Locate the cell with the specified text and output its (X, Y) center coordinate. 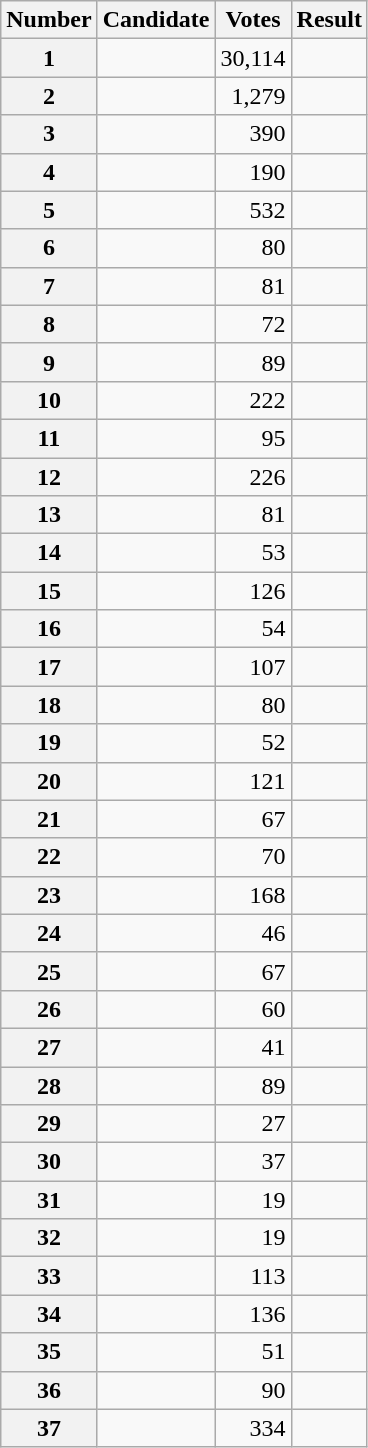
Result (329, 20)
95 (253, 438)
35 (49, 1352)
72 (253, 324)
4 (49, 172)
222 (253, 400)
52 (253, 743)
36 (49, 1390)
30,114 (253, 58)
107 (253, 667)
70 (253, 857)
32 (49, 1238)
60 (253, 1009)
5 (49, 210)
12 (49, 477)
168 (253, 895)
90 (253, 1390)
10 (49, 400)
390 (253, 134)
51 (253, 1352)
7 (49, 286)
18 (49, 705)
190 (253, 172)
15 (49, 591)
31 (49, 1200)
33 (49, 1276)
136 (253, 1314)
121 (253, 781)
1 (49, 58)
Number (49, 20)
6 (49, 248)
26 (49, 1009)
20 (49, 781)
226 (253, 477)
2 (49, 96)
3 (49, 134)
334 (253, 1428)
22 (49, 857)
24 (49, 933)
46 (253, 933)
16 (49, 629)
30 (49, 1162)
14 (49, 553)
54 (253, 629)
126 (253, 591)
532 (253, 210)
28 (49, 1085)
Votes (253, 20)
13 (49, 515)
17 (49, 667)
113 (253, 1276)
Candidate (156, 20)
53 (253, 553)
1,279 (253, 96)
29 (49, 1124)
25 (49, 971)
41 (253, 1047)
9 (49, 362)
8 (49, 324)
23 (49, 895)
21 (49, 819)
11 (49, 438)
34 (49, 1314)
